Capture the cell that displays the provided text and extract its (x, y) central coordinate. 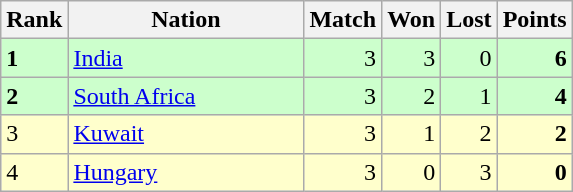
Match (343, 20)
Hungary (186, 172)
South Africa (186, 96)
Rank (34, 20)
Lost (469, 20)
India (186, 58)
Nation (186, 20)
Points (534, 20)
6 (534, 58)
Won (412, 20)
Kuwait (186, 134)
